Return the [X, Y] coordinate for the center point of the cell that contains the specified text.  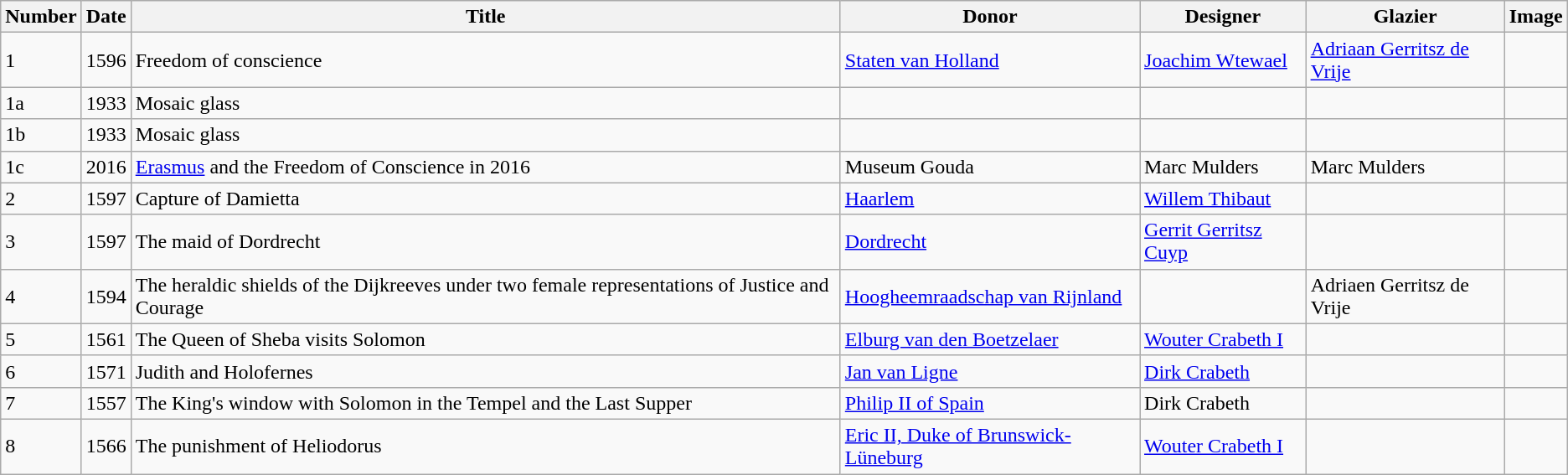
Adriaen Gerritsz de Vrije [1406, 297]
7 [41, 403]
Freedom of conscience [486, 60]
1a [41, 103]
Eric II, Duke of Brunswick-Lüneburg [990, 446]
Number [41, 17]
Judith and Holofernes [486, 371]
The Queen of Sheba visits Solomon [486, 339]
Title [486, 17]
5 [41, 339]
Glazier [1406, 17]
1594 [106, 297]
Philip II of Spain [990, 403]
Designer [1223, 17]
Date [106, 17]
Dordrecht [990, 241]
1c [41, 167]
8 [41, 446]
1596 [106, 60]
2016 [106, 167]
1566 [106, 446]
1571 [106, 371]
Museum Gouda [990, 167]
Jan van Ligne [990, 371]
The King's window with Solomon in the Tempel and the Last Supper [486, 403]
Image [1536, 17]
1b [41, 135]
Staten van Holland [990, 60]
2 [41, 199]
1 [41, 60]
6 [41, 371]
The maid of Dordrecht [486, 241]
Gerrit Gerritsz Cuyp [1223, 241]
Willem Thibaut [1223, 199]
Haarlem [990, 199]
Joachim Wtewael [1223, 60]
The punishment of Heliodorus [486, 446]
Donor [990, 17]
1557 [106, 403]
Hoogheemraadschap van Rijnland [990, 297]
The heraldic shields of the Dijkreeves under two female representations of Justice and Courage [486, 297]
4 [41, 297]
1561 [106, 339]
Elburg van den Boetzelaer [990, 339]
Capture of Damietta [486, 199]
Adriaan Gerritsz de Vrije [1406, 60]
3 [41, 241]
Erasmus and the Freedom of Conscience in 2016 [486, 167]
